Identify which cell holds the provided text, then report its (X, Y) central coordinate. 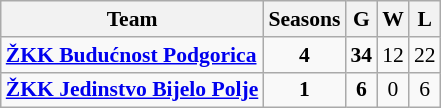
ŽKK Budućnost Podgorica (132, 55)
L (425, 19)
G (361, 19)
4 (304, 55)
0 (393, 90)
34 (361, 55)
ŽKK Jedinstvo Bijelo Polje (132, 90)
W (393, 19)
Team (132, 19)
22 (425, 55)
1 (304, 90)
Seasons (304, 19)
12 (393, 55)
